Output the [x, y] coordinate of the center of the cell containing the given text.  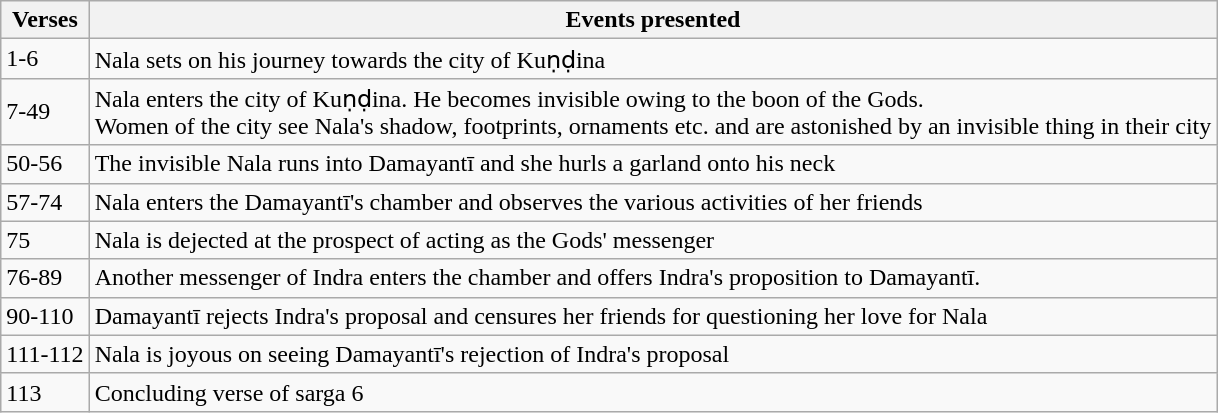
Verses [45, 20]
Another messenger of Indra enters the chamber and offers Indra's proposition to Damayantī. [653, 278]
7-49 [45, 112]
76-89 [45, 278]
Damayantī rejects Indra's proposal and censures her friends for questioning her love for Nala [653, 316]
Nala sets on his journey towards the city of Kuṇḍina [653, 59]
Concluding verse of sarga 6 [653, 392]
75 [45, 240]
Nala is joyous on seeing Damayantī's rejection of Indra's proposal [653, 354]
90-110 [45, 316]
Nala enters the Damayantī's chamber and observes the various activities of her friends [653, 202]
111-112 [45, 354]
57-74 [45, 202]
The invisible Nala runs into Damayantī and she hurls a garland onto his neck [653, 164]
1-6 [45, 59]
Events presented [653, 20]
50-56 [45, 164]
113 [45, 392]
Nala is dejected at the prospect of acting as the Gods' messenger [653, 240]
